Pinpoint the cell where the given text exists, returning its (X, Y) midpoint coordinate. 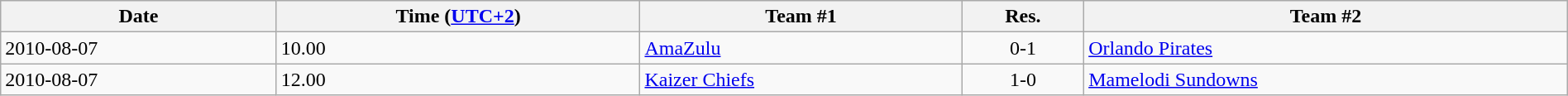
Team #2 (1327, 17)
AmaZulu (801, 48)
0-1 (1022, 48)
Orlando Pirates (1327, 48)
Time (UTC+2) (458, 17)
Date (139, 17)
Mamelodi Sundowns (1327, 79)
Kaizer Chiefs (801, 79)
10.00 (458, 48)
1-0 (1022, 79)
12.00 (458, 79)
Team #1 (801, 17)
Res. (1022, 17)
